Search for the cell housing the specified text and yield its [x, y] center coordinate. 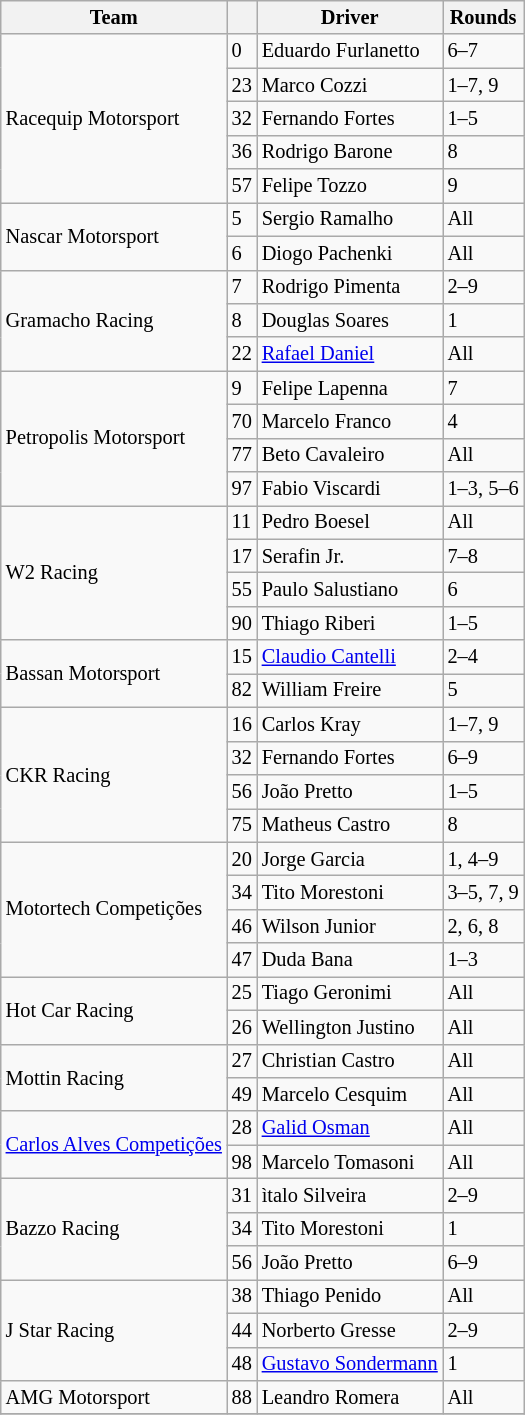
3–5, 7, 9 [484, 892]
Galid Osman [350, 1128]
Driver [350, 17]
1–3 [484, 960]
AMG Motorsport [114, 1397]
ìtalo Silveira [350, 1195]
88 [242, 1397]
Wilson Junior [350, 926]
Beto Cavaleiro [350, 455]
36 [242, 152]
Marco Cozzi [350, 85]
Gustavo Sondermann [350, 1364]
Felipe Tozzo [350, 186]
Rafael Daniel [350, 354]
48 [242, 1364]
97 [242, 489]
Paulo Salustiano [350, 589]
17 [242, 556]
27 [242, 1061]
Carlos Alves Competições [114, 1144]
28 [242, 1128]
William Freire [350, 690]
Duda Bana [350, 960]
47 [242, 960]
Rodrigo Barone [350, 152]
Douglas Soares [350, 320]
22 [242, 354]
2, 6, 8 [484, 926]
49 [242, 1094]
Eduardo Furlanetto [350, 51]
Norberto Gresse [350, 1330]
2–4 [484, 657]
4 [484, 421]
23 [242, 85]
Serafin Jr. [350, 556]
W2 Racing [114, 572]
Mottin Racing [114, 1078]
57 [242, 186]
Team [114, 17]
44 [242, 1330]
98 [242, 1162]
26 [242, 1027]
7–8 [484, 556]
Bazzo Racing [114, 1228]
Rounds [484, 17]
38 [242, 1296]
Gramacho Racing [114, 320]
0 [242, 51]
Petropolis Motorsport [114, 438]
15 [242, 657]
Fabio Viscardi [350, 489]
20 [242, 859]
46 [242, 926]
Wellington Justino [350, 1027]
CKR Racing [114, 774]
Jorge Garcia [350, 859]
Motortech Competições [114, 910]
6–7 [484, 51]
82 [242, 690]
Bassan Motorsport [114, 674]
Marcelo Cesquim [350, 1094]
75 [242, 825]
11 [242, 522]
1, 4–9 [484, 859]
77 [242, 455]
Felipe Lapenna [350, 388]
J Star Racing [114, 1330]
25 [242, 993]
Tiago Geronimi [350, 993]
Marcelo Franco [350, 421]
Nascar Motorsport [114, 236]
Marcelo Tomasoni [350, 1162]
Pedro Boesel [350, 522]
90 [242, 623]
Thiago Penido [350, 1296]
Sergio Ramalho [350, 219]
Racequip Motorsport [114, 118]
31 [242, 1195]
Diogo Pachenki [350, 253]
Claudio Cantelli [350, 657]
Leandro Romera [350, 1397]
Christian Castro [350, 1061]
Hot Car Racing [114, 1010]
1–3, 5–6 [484, 489]
Rodrigo Pimenta [350, 287]
Thiago Riberi [350, 623]
70 [242, 421]
16 [242, 724]
55 [242, 589]
Matheus Castro [350, 825]
Carlos Kray [350, 724]
